Provide the [x, y] coordinate of the cell's center where the given text is located.  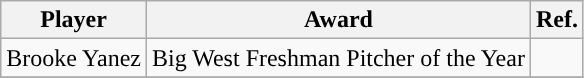
Player [74, 20]
Award [338, 20]
Big West Freshman Pitcher of the Year [338, 58]
Ref. [556, 20]
Brooke Yanez [74, 58]
